Locate the cell with the specified text and output its (x, y) center coordinate. 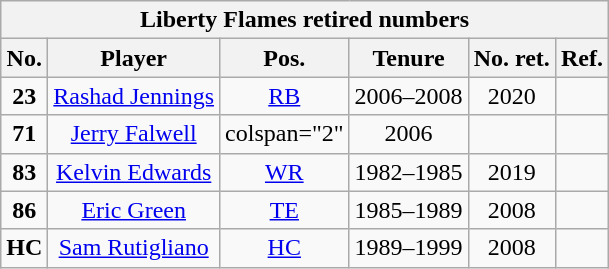
colspan="2" (285, 134)
TE (285, 210)
Ref. (582, 58)
1989–1999 (408, 248)
Tenure (408, 58)
Sam Rutigliano (134, 248)
Liberty Flames retired numbers (305, 20)
Rashad Jennings (134, 96)
23 (24, 96)
Pos. (285, 58)
83 (24, 172)
No. (24, 58)
RB (285, 96)
1982–1985 (408, 172)
Kelvin Edwards (134, 172)
Player (134, 58)
2019 (512, 172)
1985–1989 (408, 210)
2020 (512, 96)
2006 (408, 134)
2006–2008 (408, 96)
No. ret. (512, 58)
86 (24, 210)
Eric Green (134, 210)
WR (285, 172)
71 (24, 134)
Jerry Falwell (134, 134)
